Find where the given text appears and provide that cell's center as (x, y) coordinate. 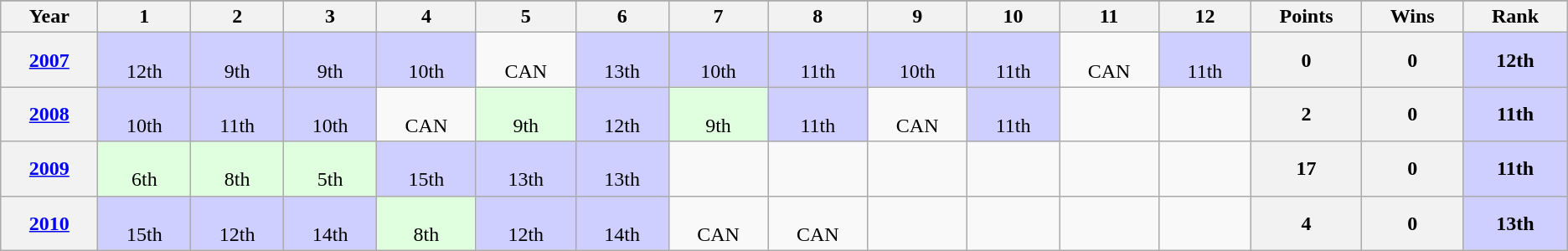
11 (1109, 17)
17 (1306, 169)
3 (330, 17)
6th (144, 169)
Points (1306, 17)
Rank (1516, 17)
7 (719, 17)
2010 (49, 223)
Year (49, 17)
1 (144, 17)
2008 (49, 114)
2007 (49, 60)
12 (1204, 17)
5 (526, 17)
10 (1014, 17)
5th (330, 169)
2009 (49, 169)
Wins (1412, 17)
8 (818, 17)
9 (918, 17)
6 (622, 17)
